Identify which cell holds the provided text, then report its [X, Y] central coordinate. 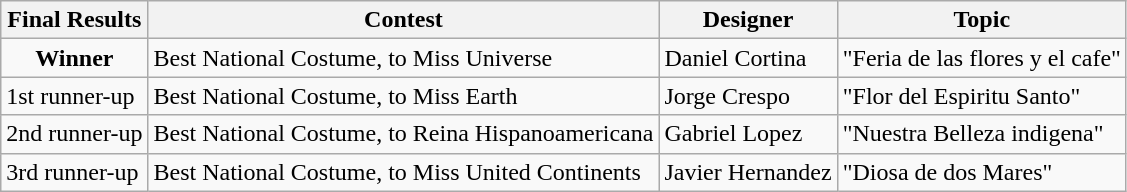
3rd runner-up [74, 172]
Gabriel Lopez [748, 134]
Contest [404, 20]
"Nuestra Belleza indigena" [982, 134]
Topic [982, 20]
Best National Costume, to Reina Hispanoamericana [404, 134]
Designer [748, 20]
"Flor del Espiritu Santo" [982, 96]
Best National Costume, to Miss Universe [404, 58]
Best National Costume, to Miss United Continents [404, 172]
Jorge Crespo [748, 96]
1st runner-up [74, 96]
Best National Costume, to Miss Earth [404, 96]
Javier Hernandez [748, 172]
"Diosa de dos Mares" [982, 172]
2nd runner-up [74, 134]
Winner [74, 58]
Final Results [74, 20]
"Feria de las flores y el cafe" [982, 58]
Daniel Cortina [748, 58]
